Extract the [X, Y] coordinate from the center of the cell holding the provided text.  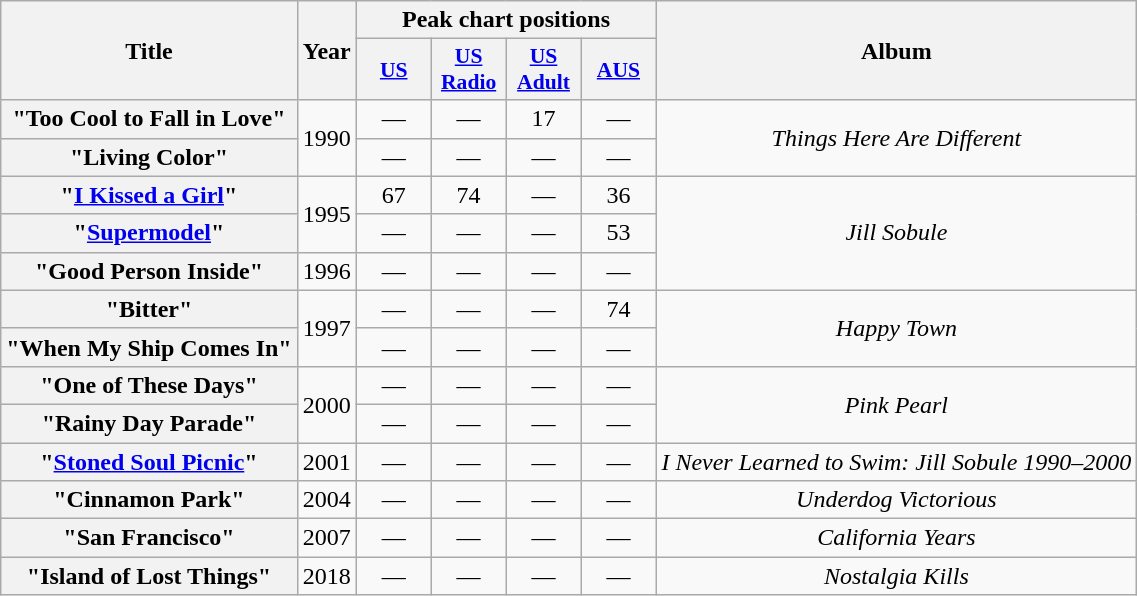
"Bitter" [149, 309]
1995 [326, 214]
Album [896, 50]
Underdog Victorious [896, 500]
"Too Cool to Fall in Love" [149, 119]
I Never Learned to Swim: Jill Sobule 1990–2000 [896, 461]
"Island of Lost Things" [149, 576]
Things Here Are Different [896, 138]
California Years [896, 538]
"Cinnamon Park" [149, 500]
1996 [326, 271]
Pink Pearl [896, 404]
USAdult [544, 70]
"Stoned Soul Picnic" [149, 461]
1990 [326, 138]
USRadio [468, 70]
53 [618, 233]
36 [618, 195]
Nostalgia Kills [896, 576]
Peak chart positions [506, 20]
Jill Sobule [896, 233]
2004 [326, 500]
1997 [326, 328]
"One of These Days" [149, 385]
US [394, 70]
"San Francisco" [149, 538]
Year [326, 50]
Happy Town [896, 328]
"Supermodel" [149, 233]
"Rainy Day Parade" [149, 423]
Title [149, 50]
AUS [618, 70]
"I Kissed a Girl" [149, 195]
"Living Color" [149, 157]
17 [544, 119]
2001 [326, 461]
2000 [326, 404]
"Good Person Inside" [149, 271]
2007 [326, 538]
2018 [326, 576]
"When My Ship Comes In" [149, 347]
67 [394, 195]
